Scan for the cell matching the given text and deliver its [X, Y] coordinate at center. 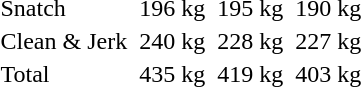
240 kg [172, 41]
228 kg [250, 41]
